Return [X, Y] of the center of cell containing provided text 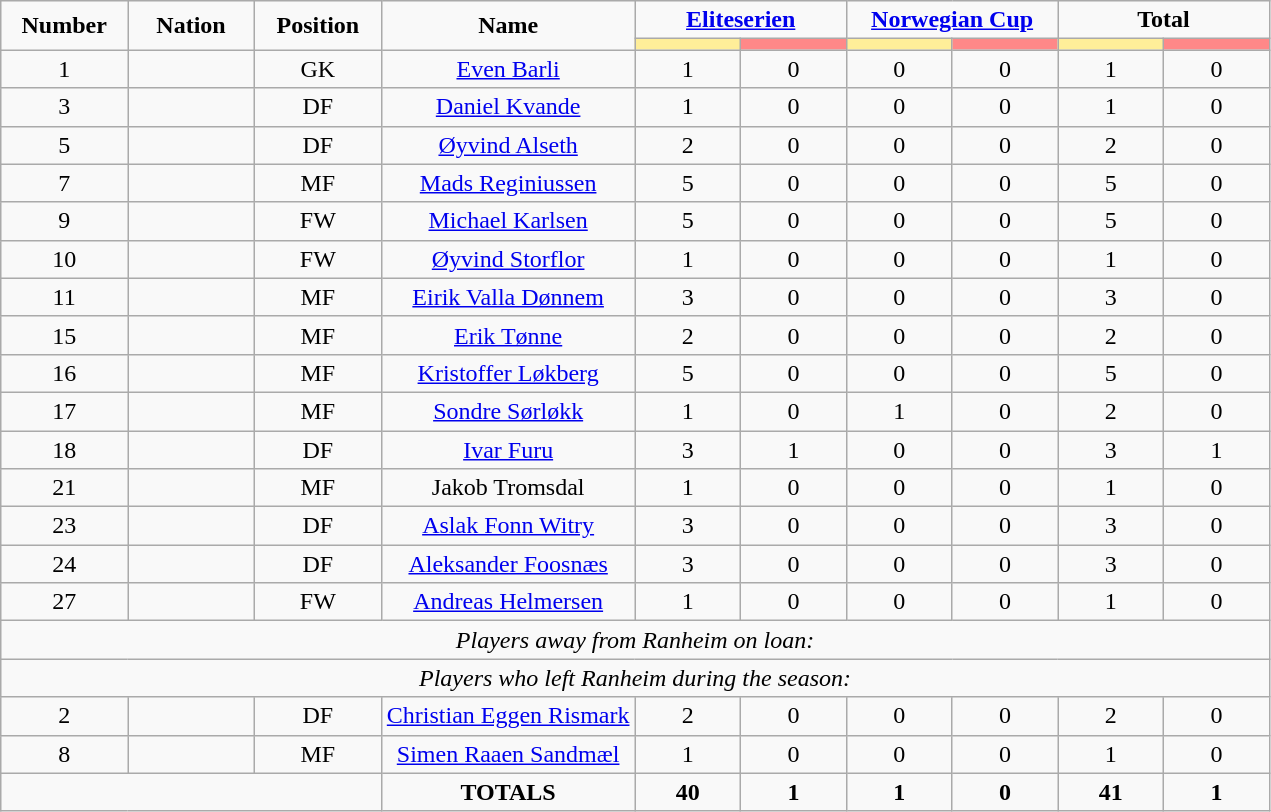
Andreas Helmersen [508, 602]
Erik Tønne [508, 335]
9 [64, 221]
Øyvind Storflor [508, 259]
10 [64, 259]
Position [318, 26]
GK [318, 69]
8 [64, 754]
Sondre Sørløkk [508, 411]
Eliteserien [740, 20]
Name [508, 26]
41 [1111, 792]
Norwegian Cup [952, 20]
Christian Eggen Rismark [508, 716]
Aslak Fonn Witry [508, 526]
Number [64, 26]
Players away from Ranheim on loan: [636, 640]
40 [688, 792]
17 [64, 411]
Jakob Tromsdal [508, 488]
Even Barli [508, 69]
27 [64, 602]
18 [64, 449]
16 [64, 373]
21 [64, 488]
Eirik Valla Dønnem [508, 297]
Players who left Ranheim during the season: [636, 678]
24 [64, 564]
Kristoffer Løkberg [508, 373]
Mads Reginiussen [508, 183]
11 [64, 297]
Daniel Kvande [508, 107]
23 [64, 526]
Øyvind Alseth [508, 145]
Nation [192, 26]
Aleksander Foosnæs [508, 564]
Simen Raaen Sandmæl [508, 754]
15 [64, 335]
Total [1164, 20]
Ivar Furu [508, 449]
Michael Karlsen [508, 221]
TOTALS [508, 792]
7 [64, 183]
